Detect which cell encompasses the target text, then output its [x, y] center coordinate. 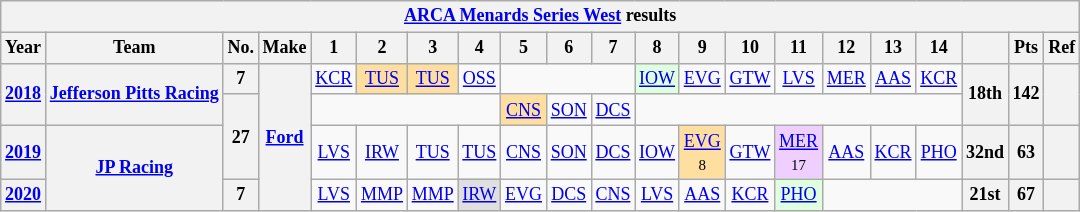
1 [334, 48]
63 [1026, 152]
EVG8 [702, 152]
2019 [24, 152]
10 [750, 48]
OSS [480, 78]
Make [284, 48]
8 [658, 48]
6 [568, 48]
Ford [284, 136]
9 [702, 48]
Jefferson Pitts Racing [134, 94]
5 [524, 48]
18th [986, 94]
No. [240, 48]
14 [939, 48]
2 [382, 48]
MER [846, 78]
JP Racing [134, 168]
67 [1026, 194]
11 [799, 48]
ARCA Menards Series West results [540, 16]
2018 [24, 94]
Ref [1062, 48]
Year [24, 48]
27 [240, 136]
2020 [24, 194]
3 [432, 48]
21st [986, 194]
13 [893, 48]
Team [134, 48]
32nd [986, 152]
4 [480, 48]
142 [1026, 94]
MER17 [799, 152]
12 [846, 48]
Pts [1026, 48]
